Detect which cell encompasses the target text, then output its [x, y] center coordinate. 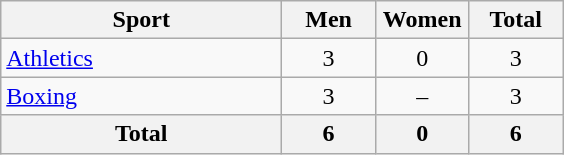
Sport [142, 20]
Athletics [142, 58]
Men [329, 20]
– [422, 96]
Women [422, 20]
Boxing [142, 96]
